Search for the cell housing the specified text and yield its [X, Y] center coordinate. 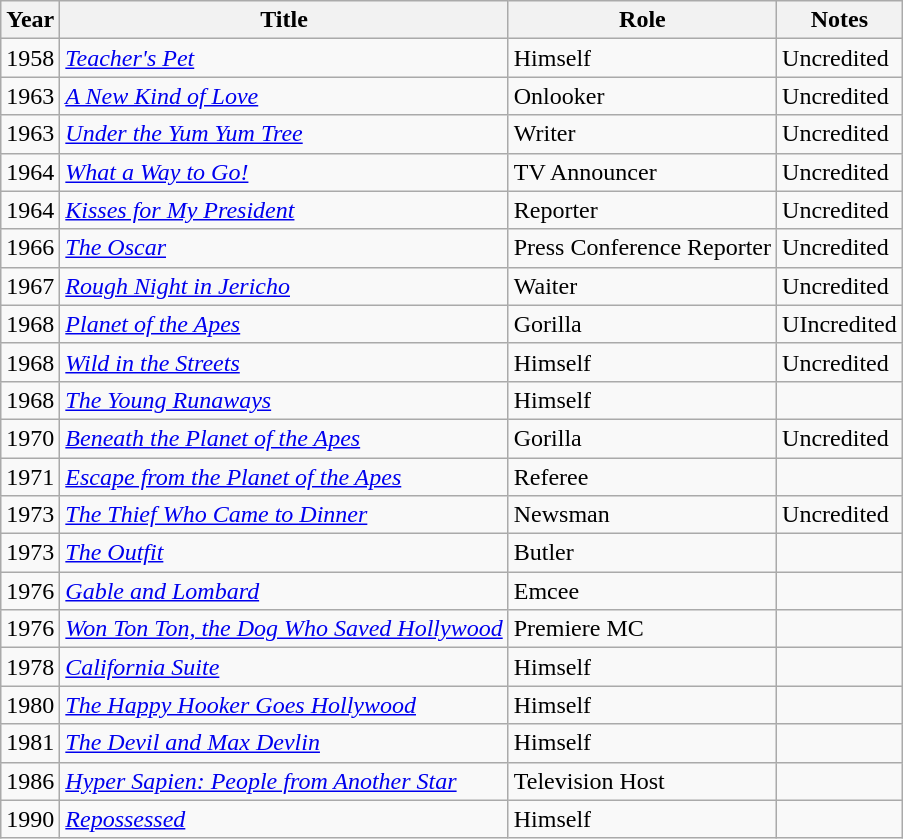
Emcee [642, 591]
Under the Yum Yum Tree [284, 134]
1966 [30, 248]
Butler [642, 553]
The Thief Who Came to Dinner [284, 515]
Press Conference Reporter [642, 248]
Role [642, 20]
The Happy Hooker Goes Hollywood [284, 705]
Premiere MC [642, 629]
Repossessed [284, 819]
1980 [30, 705]
A New Kind of Love [284, 96]
Referee [642, 477]
UIncredited [840, 324]
1967 [30, 286]
Newsman [642, 515]
The Oscar [284, 248]
Escape from the Planet of the Apes [284, 477]
1990 [30, 819]
1971 [30, 477]
Reporter [642, 210]
California Suite [284, 667]
The Devil and Max Devlin [284, 743]
Television Host [642, 781]
The Outfit [284, 553]
1978 [30, 667]
Title [284, 20]
Notes [840, 20]
1986 [30, 781]
Hyper Sapien: People from Another Star [284, 781]
Planet of the Apes [284, 324]
Teacher's Pet [284, 58]
Waiter [642, 286]
Rough Night in Jericho [284, 286]
Won Ton Ton, the Dog Who Saved Hollywood [284, 629]
Gable and Lombard [284, 591]
Wild in the Streets [284, 362]
Onlooker [642, 96]
1958 [30, 58]
Kisses for My President [284, 210]
1981 [30, 743]
The Young Runaways [284, 400]
Beneath the Planet of the Apes [284, 438]
1970 [30, 438]
Year [30, 20]
Writer [642, 134]
What a Way to Go! [284, 172]
TV Announcer [642, 172]
